Output the [X, Y] coordinate of the center of the cell containing the given text.  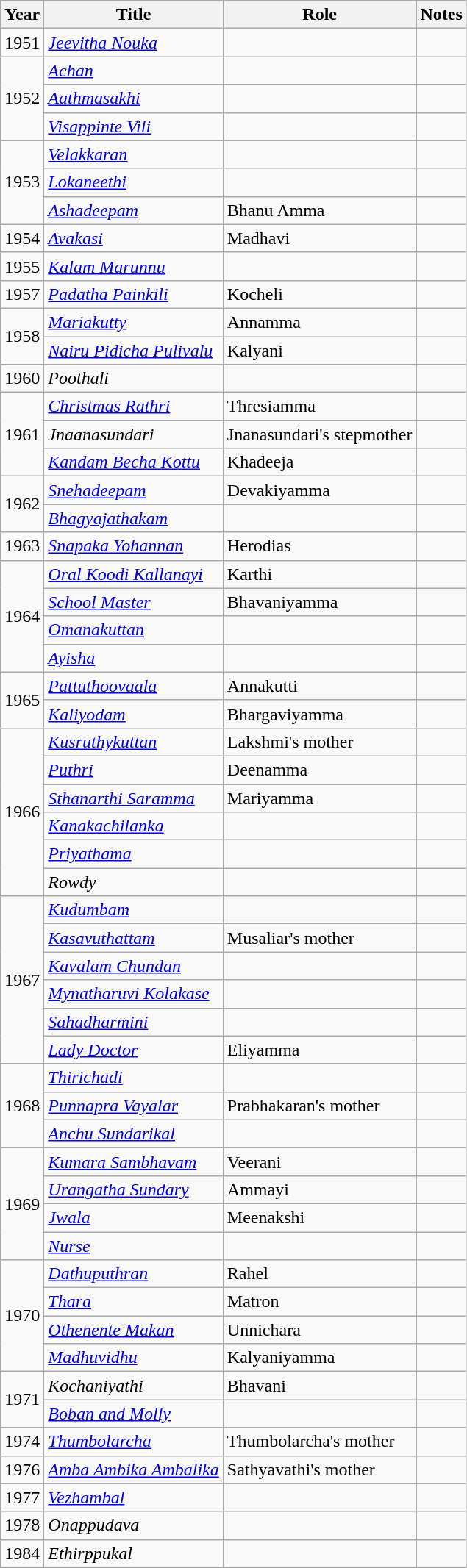
Notes [441, 15]
Kandam Becha Kottu [134, 462]
Thumbolarcha's mother [319, 1442]
Title [134, 15]
Snehadeepam [134, 490]
Kavalam Chundan [134, 966]
1969 [22, 1203]
1978 [22, 1525]
Thara [134, 1302]
Kocheli [319, 294]
Jnanasundari's stepmother [319, 434]
Mariakutty [134, 322]
Mariyamma [319, 798]
Lokaneethi [134, 182]
Nurse [134, 1246]
Anchu Sundarikal [134, 1134]
1966 [22, 812]
Kalyani [319, 351]
Eliyamma [319, 1050]
Velakkaran [134, 154]
1970 [22, 1316]
1965 [22, 700]
Visappinte Vili [134, 126]
1958 [22, 336]
Snapaka Yohannan [134, 546]
1963 [22, 546]
Bhanu Amma [319, 210]
1953 [22, 182]
1955 [22, 266]
1957 [22, 294]
Sahadharmini [134, 1022]
1974 [22, 1442]
Lady Doctor [134, 1050]
Oral Koodi Kallanayi [134, 574]
Sathyavathi's mother [319, 1469]
Aathmasakhi [134, 99]
1960 [22, 379]
1967 [22, 980]
Deenamma [319, 770]
Kalyaniyamma [319, 1358]
Kochaniyathi [134, 1386]
Achan [134, 71]
Meenakshi [319, 1217]
Boban and Molly [134, 1414]
Kalam Marunnu [134, 266]
1968 [22, 1106]
Ethirppukal [134, 1553]
Kusruthykuttan [134, 742]
Thumbolarcha [134, 1442]
Unnichara [319, 1330]
Avakasi [134, 238]
Annamma [319, 322]
Urangatha Sundary [134, 1189]
Rowdy [134, 882]
Prabhakaran's mother [319, 1106]
Khadeeja [319, 462]
Devakiyamma [319, 490]
Bhargaviyamma [319, 714]
Jnaanasundari [134, 434]
Jeevitha Nouka [134, 43]
Bhavaniyamma [319, 602]
Amba Ambika Ambalika [134, 1469]
Herodias [319, 546]
Ayisha [134, 658]
Pattuthoovaala [134, 686]
1976 [22, 1469]
Christmas Rathri [134, 407]
1952 [22, 99]
Year [22, 15]
Madhuvidhu [134, 1358]
1962 [22, 504]
School Master [134, 602]
Annakutti [319, 686]
Kumara Sambhavam [134, 1161]
Kudumbam [134, 910]
Kaliyodam [134, 714]
Nairu Pidicha Pulivalu [134, 351]
1951 [22, 43]
Bhagyajathakam [134, 518]
Lakshmi's mother [319, 742]
1964 [22, 616]
Bhavani [319, 1386]
Omanakuttan [134, 630]
Karthi [319, 574]
Vezhambal [134, 1497]
Rahel [319, 1274]
Jwala [134, 1217]
Punnapra Vayalar [134, 1106]
Kasavuthattam [134, 938]
Thirichadi [134, 1078]
Kanakachilanka [134, 826]
Thresiamma [319, 407]
Othenente Makan [134, 1330]
Puthri [134, 770]
1977 [22, 1497]
1971 [22, 1400]
Ammayi [319, 1189]
1984 [22, 1553]
1954 [22, 238]
Veerani [319, 1161]
Mynatharuvi Kolakase [134, 994]
Madhavi [319, 238]
Priyathama [134, 854]
Role [319, 15]
Onappudava [134, 1525]
Poothali [134, 379]
1961 [22, 434]
Matron [319, 1302]
Ashadeepam [134, 210]
Sthanarthi Saramma [134, 798]
Dathuputhran [134, 1274]
Musaliar's mother [319, 938]
Padatha Painkili [134, 294]
